For the text-containing cell, return its midpoint in [X, Y] coordinate format. 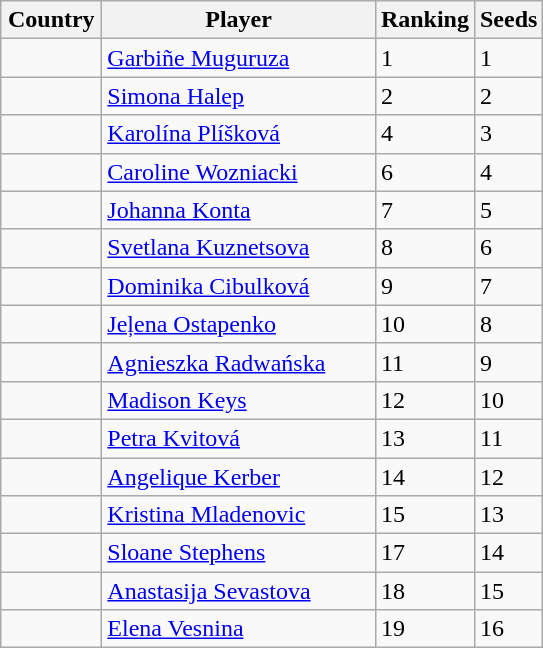
Svetlana Kuznetsova [239, 248]
18 [424, 591]
Garbiñe Muguruza [239, 58]
Petra Kvitová [239, 438]
Simona Halep [239, 96]
Country [52, 20]
Kristina Mladenovic [239, 515]
16 [508, 629]
Player [239, 20]
5 [508, 210]
Angelique Kerber [239, 477]
Caroline Wozniacki [239, 172]
Jeļena Ostapenko [239, 324]
Seeds [508, 20]
Ranking [424, 20]
19 [424, 629]
17 [424, 553]
Agnieszka Radwańska [239, 362]
Sloane Stephens [239, 553]
3 [508, 134]
Anastasija Sevastova [239, 591]
Dominika Cibulková [239, 286]
Johanna Konta [239, 210]
Karolína Plíšková [239, 134]
Elena Vesnina [239, 629]
Madison Keys [239, 400]
